Detect which cell encompasses the target text, then output its (X, Y) center coordinate. 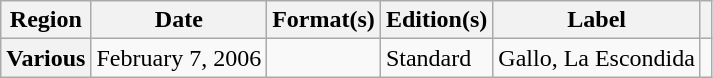
Various (46, 58)
Gallo, La Escondida (597, 58)
February 7, 2006 (179, 58)
Region (46, 20)
Standard (436, 58)
Edition(s) (436, 20)
Format(s) (324, 20)
Label (597, 20)
Date (179, 20)
